Provide the [x, y] coordinate of the cell's center where the given text is located.  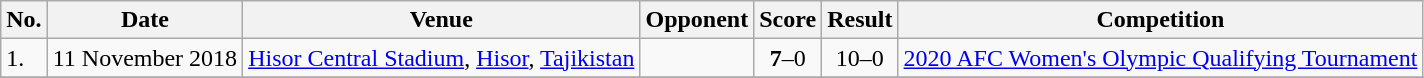
2020 AFC Women's Olympic Qualifying Tournament [1160, 58]
Date [144, 20]
10–0 [860, 58]
Hisor Central Stadium, Hisor, Tajikistan [442, 58]
7–0 [788, 58]
Opponent [697, 20]
Venue [442, 20]
Score [788, 20]
Result [860, 20]
11 November 2018 [144, 58]
1. [24, 58]
Competition [1160, 20]
No. [24, 20]
